Pinpoint the cell where the given text exists, returning its (X, Y) midpoint coordinate. 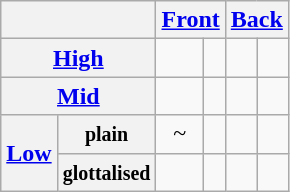
plain (106, 134)
Front (190, 20)
glottalised (106, 172)
Low (29, 153)
Mid (78, 96)
Back (256, 20)
~ (180, 134)
High (78, 58)
